For the text-containing cell, return its midpoint in (x, y) coordinate format. 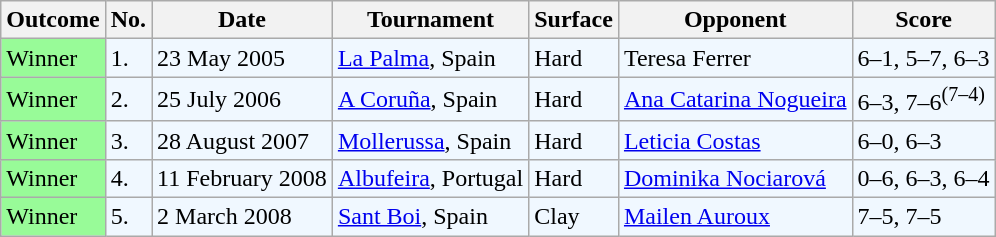
0–6, 6–3, 6–4 (924, 178)
3. (128, 140)
Outcome (53, 20)
La Palma, Spain (430, 58)
25 July 2006 (242, 100)
2. (128, 100)
11 February 2008 (242, 178)
2 March 2008 (242, 217)
A Coruña, Spain (430, 100)
Clay (574, 217)
6–0, 6–3 (924, 140)
Date (242, 20)
Tournament (430, 20)
7–5, 7–5 (924, 217)
4. (128, 178)
1. (128, 58)
5. (128, 217)
28 August 2007 (242, 140)
Score (924, 20)
Mailen Auroux (735, 217)
Ana Catarina Nogueira (735, 100)
Mollerussa, Spain (430, 140)
Leticia Costas (735, 140)
Albufeira, Portugal (430, 178)
Surface (574, 20)
Teresa Ferrer (735, 58)
6–1, 5–7, 6–3 (924, 58)
Sant Boi, Spain (430, 217)
Dominika Nociarová (735, 178)
No. (128, 20)
23 May 2005 (242, 58)
6–3, 7–6(7–4) (924, 100)
Opponent (735, 20)
